Search for the cell housing the specified text and yield its [x, y] center coordinate. 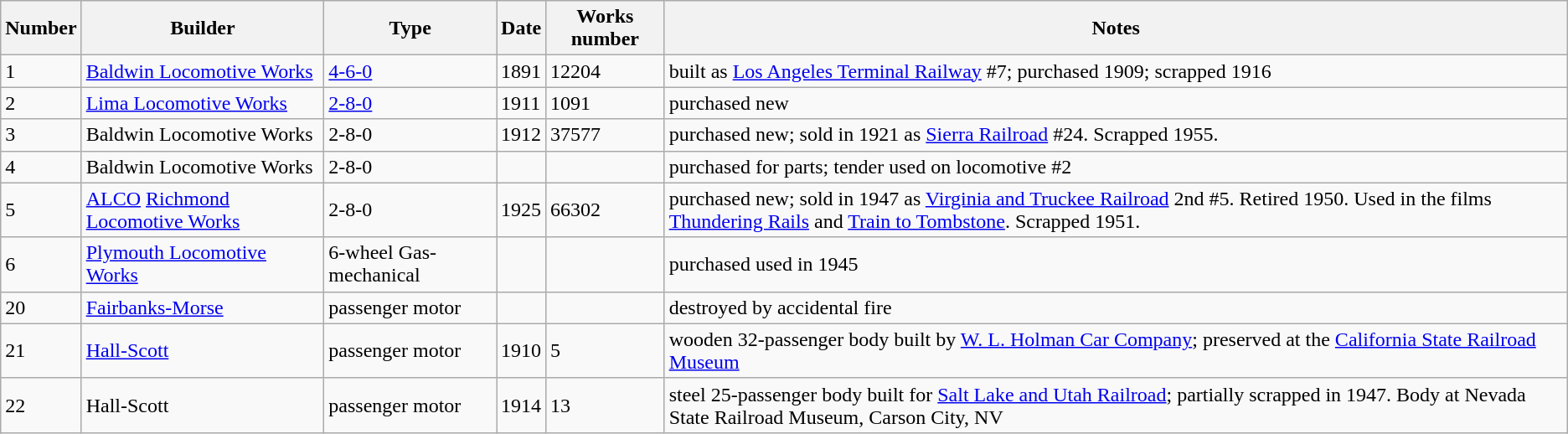
6 [41, 265]
Fairbanks-Morse [203, 307]
purchased used in 1945 [1116, 265]
1910 [521, 350]
Date [521, 28]
purchased for parts; tender used on locomotive #2 [1116, 167]
wooden 32-passenger body built by W. L. Holman Car Company; preserved at the California State Railroad Museum [1116, 350]
1891 [521, 71]
1925 [521, 209]
Notes [1116, 28]
13 [606, 406]
1914 [521, 406]
4-6-0 [410, 71]
Number [41, 28]
ALCO Richmond Locomotive Works [203, 209]
1091 [606, 103]
purchased new [1116, 103]
37577 [606, 135]
1911 [521, 103]
steel 25-passenger body built for Salt Lake and Utah Railroad; partially scrapped in 1947. Body at Nevada State Railroad Museum, Carson City, NV [1116, 406]
20 [41, 307]
4 [41, 167]
built as Los Angeles Terminal Railway #7; purchased 1909; scrapped 1916 [1116, 71]
6-wheel Gas-mechanical [410, 265]
1 [41, 71]
Works number [606, 28]
3 [41, 135]
12204 [606, 71]
Type [410, 28]
Builder [203, 28]
1912 [521, 135]
66302 [606, 209]
2 [41, 103]
22 [41, 406]
destroyed by accidental fire [1116, 307]
Lima Locomotive Works [203, 103]
Plymouth Locomotive Works [203, 265]
purchased new; sold in 1921 as Sierra Railroad #24. Scrapped 1955. [1116, 135]
21 [41, 350]
